Pinpoint the cell where the given text exists, returning its (x, y) midpoint coordinate. 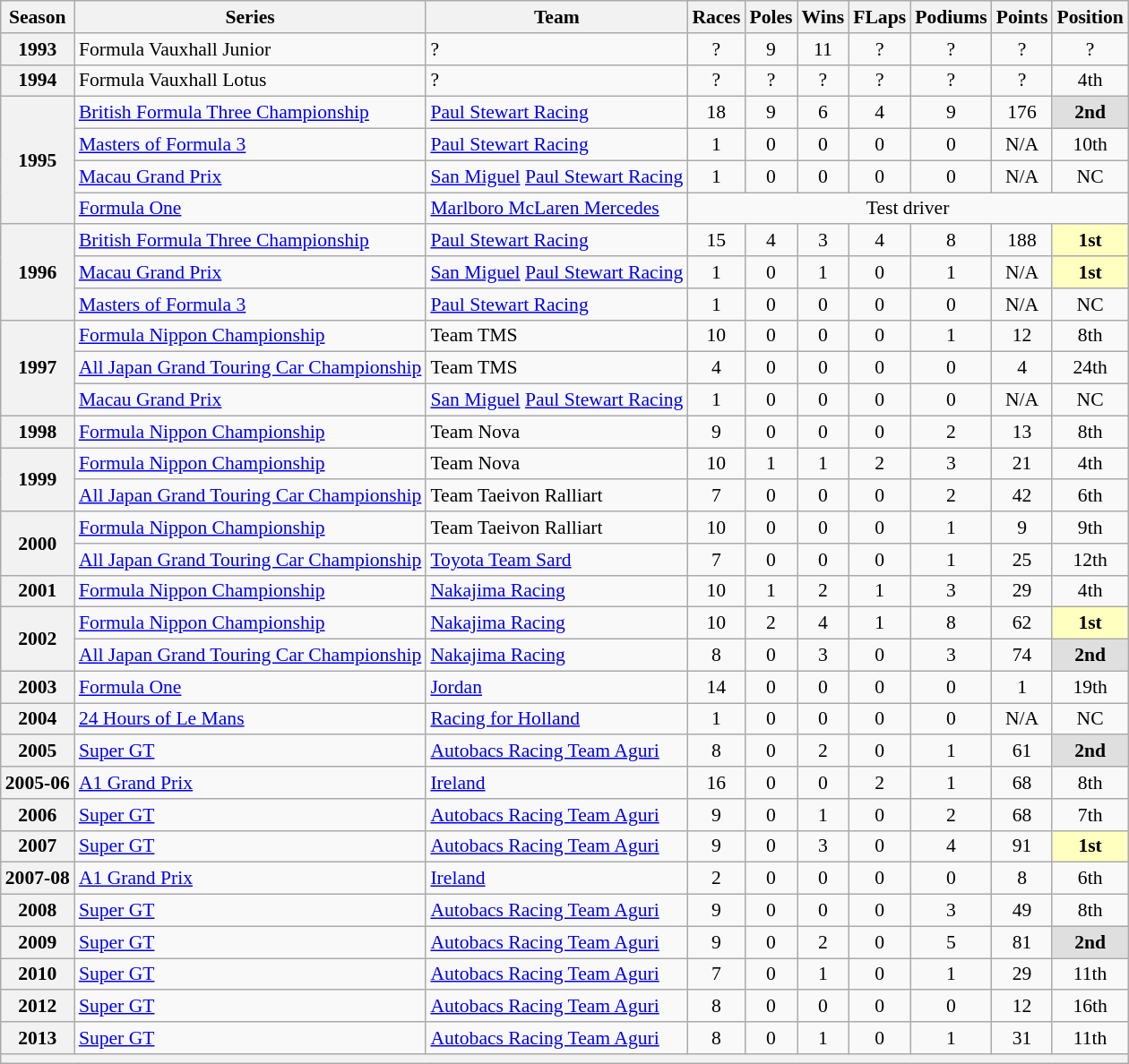
42 (1022, 496)
25 (1022, 560)
12th (1090, 560)
2013 (38, 1038)
2008 (38, 911)
11 (823, 49)
Racing for Holland (556, 719)
49 (1022, 911)
Position (1090, 17)
Wins (823, 17)
62 (1022, 623)
2006 (38, 815)
91 (1022, 846)
2007 (38, 846)
81 (1022, 942)
2005-06 (38, 783)
FLaps (880, 17)
14 (716, 687)
Jordan (556, 687)
16th (1090, 1007)
1995 (38, 160)
2007-08 (38, 879)
2003 (38, 687)
Marlboro McLaren Mercedes (556, 209)
10th (1090, 145)
2009 (38, 942)
2005 (38, 751)
21 (1022, 464)
5 (952, 942)
13 (1022, 432)
2002 (38, 639)
24th (1090, 368)
15 (716, 241)
19th (1090, 687)
31 (1022, 1038)
Formula Vauxhall Lotus (251, 81)
2004 (38, 719)
6 (823, 113)
Races (716, 17)
188 (1022, 241)
Formula Vauxhall Junior (251, 49)
1998 (38, 432)
74 (1022, 656)
18 (716, 113)
7th (1090, 815)
61 (1022, 751)
2001 (38, 591)
Poles (771, 17)
9th (1090, 528)
176 (1022, 113)
Season (38, 17)
2010 (38, 974)
1994 (38, 81)
1996 (38, 272)
2012 (38, 1007)
24 Hours of Le Mans (251, 719)
Podiums (952, 17)
Test driver (908, 209)
1997 (38, 367)
Team (556, 17)
2000 (38, 543)
Points (1022, 17)
16 (716, 783)
Series (251, 17)
1993 (38, 49)
Toyota Team Sard (556, 560)
1999 (38, 480)
